Capture the cell that displays the provided text and extract its (x, y) central coordinate. 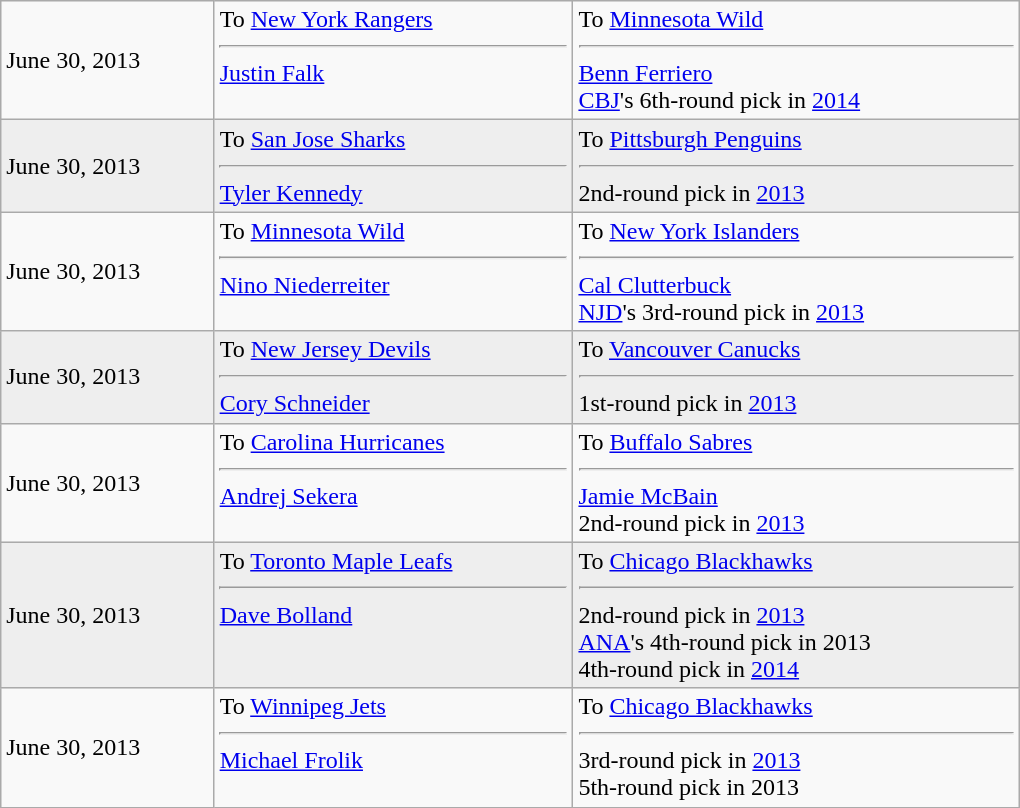
To New Jersey DevilsCory Schneider (394, 377)
To Minnesota WildNino Niederreiter (394, 272)
To New York RangersJustin Falk (394, 60)
To New York IslandersCal ClutterbuckNJD's 3rd-round pick in 2013 (796, 272)
To Carolina HurricanesAndrej Sekera (394, 482)
To Toronto Maple LeafsDave Bolland (394, 615)
To Vancouver Canucks1st-round pick in 2013 (796, 377)
To Chicago Blackhawks2nd-round pick in 2013ANA's 4th-round pick in 20134th-round pick in 2014 (796, 615)
To Buffalo SabresJamie McBain2nd-round pick in 2013 (796, 482)
To Pittsburgh Penguins2nd-round pick in 2013 (796, 166)
To San Jose SharksTyler Kennedy (394, 166)
To Chicago Blackhawks3rd-round pick in 20135th-round pick in 2013 (796, 748)
To Winnipeg JetsMichael Frolik (394, 748)
To Minnesota WildBenn FerrieroCBJ's 6th-round pick in 2014 (796, 60)
